Find where the given text appears and provide that cell's center as [x, y] coordinate. 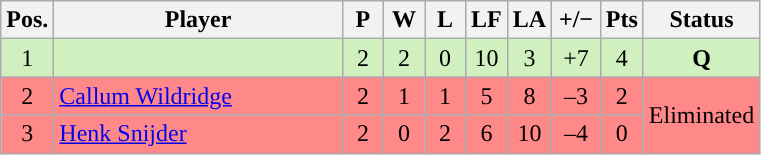
P [362, 20]
Callum Wildridge [198, 96]
L [444, 20]
W [404, 20]
–4 [576, 134]
8 [529, 96]
Pts [622, 20]
–3 [576, 96]
LA [529, 20]
Status [701, 20]
4 [622, 58]
6 [487, 134]
+7 [576, 58]
5 [487, 96]
Q [701, 58]
Player [198, 20]
LF [487, 20]
+/− [576, 20]
Henk Snijder [198, 134]
Eliminated [701, 115]
Pos. [28, 20]
